Identify which cell holds the provided text, then report its (x, y) central coordinate. 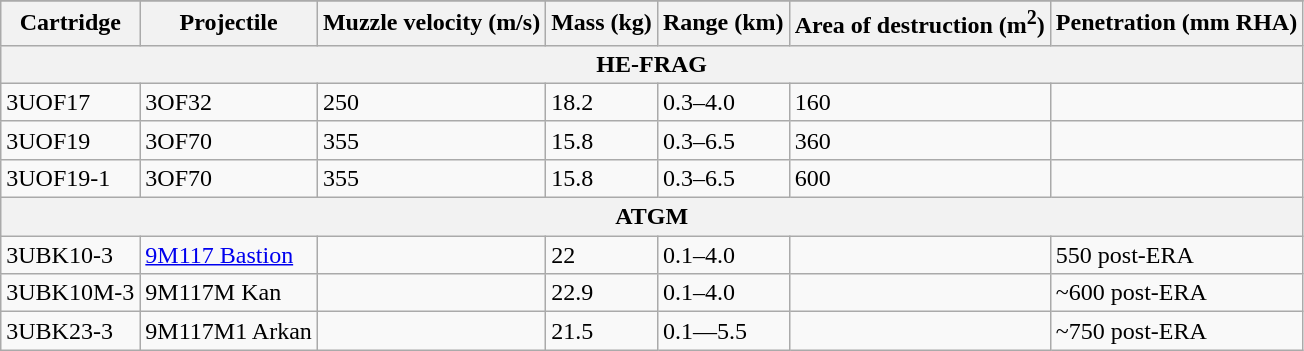
~750 post-ERA (1176, 331)
3UOF17 (70, 102)
Area of destruction (m2) (920, 24)
3UOF19 (70, 140)
22 (602, 255)
9M117 Bastion (229, 255)
Range (km) (723, 24)
3UBK10М-3 (70, 293)
9M117M Kan (229, 293)
0.1—5.5 (723, 331)
360 (920, 140)
Mass (kg) (602, 24)
22.9 (602, 293)
Penetration (mm RHA) (1176, 24)
~600 post-ERA (1176, 293)
Cartridge (70, 24)
3UBK10-3 (70, 255)
250 (431, 102)
3UOF19-1 (70, 178)
3UBK23-3 (70, 331)
HE-FRAG (652, 64)
3OF32 (229, 102)
ATGM (652, 217)
18.2 (602, 102)
0.3–4.0 (723, 102)
550 post-ERA (1176, 255)
160 (920, 102)
600 (920, 178)
Muzzle velocity (m/s) (431, 24)
Projectile (229, 24)
21.5 (602, 331)
9M117M1 Arkan (229, 331)
